Identify which cell holds the provided text, then report its (x, y) central coordinate. 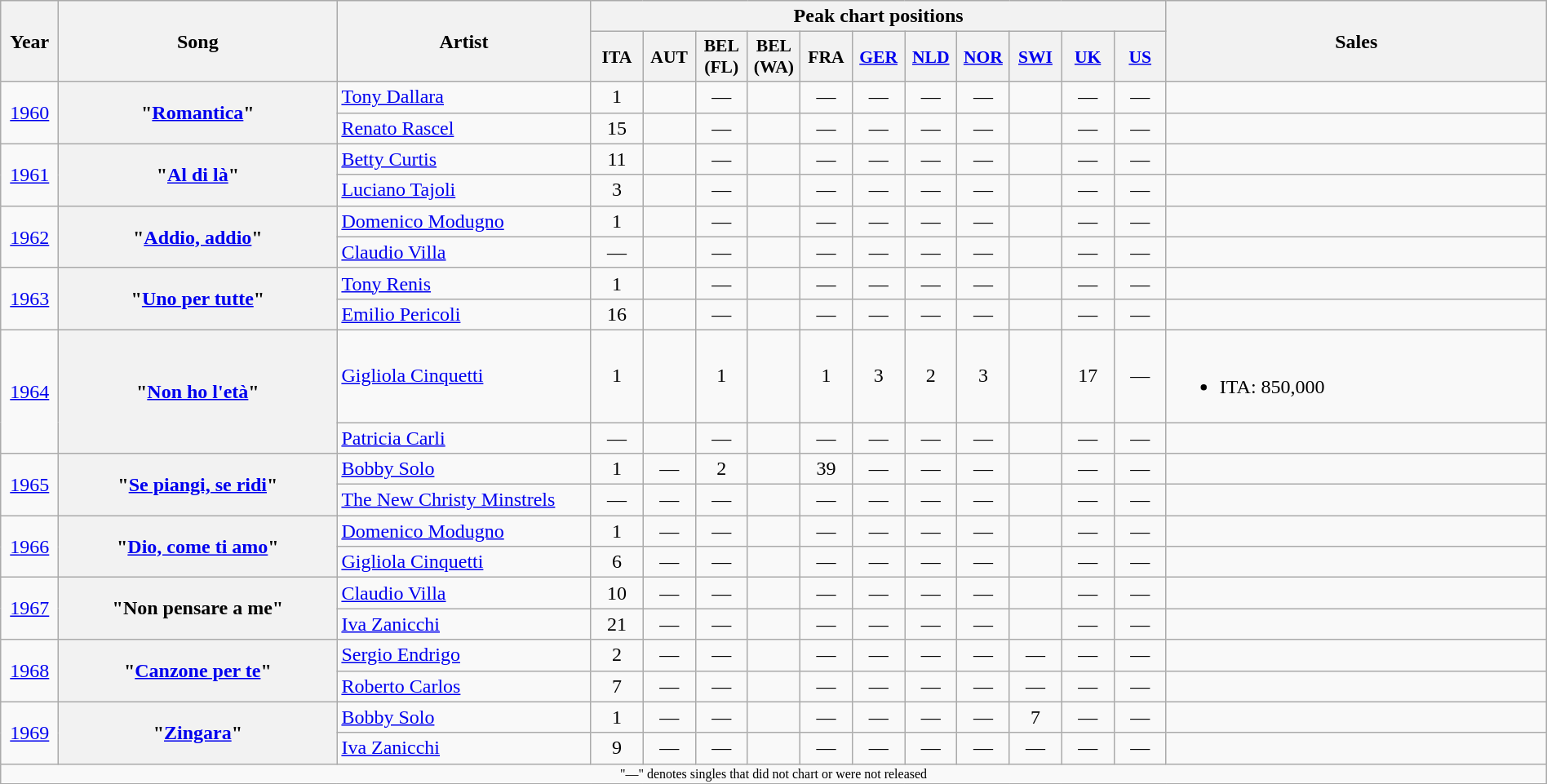
10 (617, 593)
6 (617, 562)
11 (617, 159)
UK (1088, 57)
Sales (1356, 41)
"Al di là" (197, 175)
16 (617, 314)
9 (617, 748)
Year (29, 41)
1961 (29, 175)
Tony Dallara (463, 97)
Tony Renis (463, 283)
17 (1088, 375)
15 (617, 128)
1960 (29, 113)
Emilio Pericoli (463, 314)
"Romantica" (197, 113)
"Non pensare a me" (197, 609)
1965 (29, 485)
Betty Curtis (463, 159)
1967 (29, 609)
Renato Rascel (463, 128)
"Uno per tutte" (197, 299)
"Se piangi, se ridi" (197, 485)
1969 (29, 733)
ITA: 850,000 (1356, 375)
Roberto Carlos (463, 686)
1963 (29, 299)
1966 (29, 547)
1964 (29, 392)
Song (197, 41)
BEL(FL) (721, 57)
US (1140, 57)
ITA (617, 57)
Patricia Carli (463, 438)
AUT (669, 57)
"Zingara" (197, 733)
Peak chart positions (878, 16)
39 (826, 469)
GER (879, 57)
NOR (983, 57)
21 (617, 624)
"—" denotes singles that did not chart or were not released (773, 773)
"Non ho l'età" (197, 392)
1962 (29, 237)
Luciano Tajoli (463, 190)
"Addio, addio" (197, 237)
Sergio Endrigo (463, 655)
Artist (463, 41)
SWI (1035, 57)
NLD (931, 57)
FRA (826, 57)
BEL(WA) (773, 57)
1968 (29, 671)
"Dio, come ti amo" (197, 547)
The New Christy Minstrels (463, 500)
"Canzone per te" (197, 671)
